Determine the (X, Y) coordinate at the center of the cell enclosing the given text.  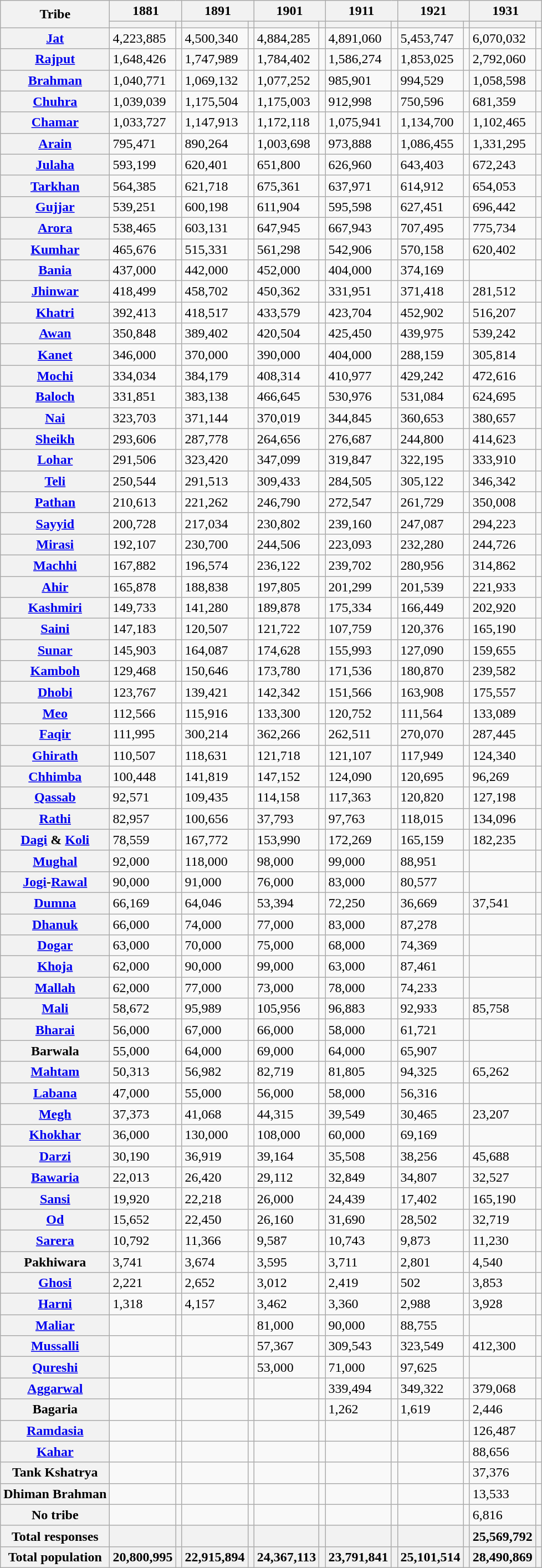
323,703 (143, 418)
750,596 (430, 101)
150,646 (215, 671)
3,595 (287, 1262)
22,218 (215, 1198)
530,976 (358, 397)
392,413 (143, 313)
38,256 (430, 1156)
Kashmiri (55, 608)
4,223,885 (143, 38)
100,656 (215, 819)
114,158 (287, 798)
34,807 (430, 1177)
651,800 (287, 165)
37,376 (502, 1473)
82,957 (143, 819)
425,450 (358, 334)
120,376 (430, 629)
Dumna (55, 903)
2,446 (502, 1409)
Rathi (55, 819)
6,816 (502, 1515)
85,758 (502, 1009)
1,853,025 (430, 59)
97,763 (358, 819)
197,805 (287, 587)
88,656 (502, 1452)
1,175,504 (215, 101)
210,613 (143, 502)
5,453,747 (430, 38)
389,402 (215, 334)
643,403 (430, 165)
Jhinwar (55, 292)
1,331,295 (502, 144)
458,702 (215, 292)
1901 (289, 11)
333,910 (502, 460)
247,087 (430, 523)
139,421 (215, 692)
2,221 (143, 1283)
69,000 (287, 1051)
Faqir (55, 734)
123,767 (143, 692)
Qureshi (55, 1367)
100,448 (143, 777)
19,920 (143, 1198)
Kumhar (55, 249)
Tarkhan (55, 186)
450,362 (287, 292)
41,068 (215, 1114)
379,068 (502, 1388)
92,571 (143, 798)
141,819 (215, 777)
47,000 (143, 1093)
346,000 (143, 355)
272,547 (358, 502)
120,752 (358, 713)
570,158 (430, 249)
Maliar (55, 1325)
Khoja (55, 967)
Pathan (55, 502)
96,269 (502, 777)
593,199 (143, 165)
516,207 (502, 313)
Total population (55, 1557)
98,000 (287, 861)
92,933 (430, 1009)
26,420 (215, 1177)
166,449 (430, 608)
466,645 (287, 397)
239,702 (358, 565)
58,672 (143, 1009)
1,784,402 (287, 59)
4,540 (502, 1262)
10,743 (358, 1240)
1,586,274 (358, 59)
383,138 (215, 397)
221,262 (215, 502)
Mochi (55, 376)
Barwala (55, 1051)
30,190 (143, 1156)
994,529 (430, 80)
542,906 (358, 249)
133,089 (502, 713)
230,802 (287, 523)
465,676 (143, 249)
2,801 (430, 1262)
437,000 (143, 270)
29,112 (287, 1177)
Brahman (55, 80)
239,582 (502, 671)
Bharai (55, 1030)
Arora (55, 228)
384,179 (215, 376)
39,164 (287, 1156)
890,264 (215, 144)
124,340 (502, 755)
147,152 (287, 777)
539,251 (143, 207)
53,000 (287, 1367)
239,160 (358, 523)
92,000 (143, 861)
127,198 (502, 798)
17,402 (430, 1198)
614,912 (430, 186)
1,069,132 (215, 80)
287,778 (215, 439)
2,652 (215, 1283)
423,704 (358, 313)
172,269 (358, 840)
71,000 (358, 1367)
221,933 (502, 587)
223,093 (358, 544)
408,314 (287, 376)
67,000 (215, 1030)
11,230 (502, 1240)
96,883 (358, 1009)
1,102,465 (502, 122)
Lohar (55, 460)
182,235 (502, 840)
380,657 (502, 418)
2,419 (358, 1283)
118,015 (430, 819)
1,747,989 (215, 59)
287,445 (502, 734)
595,598 (358, 207)
244,506 (287, 544)
1,172,118 (287, 122)
410,977 (358, 376)
Dhobi (55, 692)
Dogar (55, 946)
331,951 (358, 292)
76,000 (287, 882)
1,086,455 (430, 144)
Sheikh (55, 439)
Saini (55, 629)
3,462 (287, 1304)
531,084 (430, 397)
2,988 (430, 1304)
22,915,894 (215, 1557)
1,033,727 (143, 122)
346,342 (502, 481)
370,000 (215, 355)
23,791,841 (358, 1557)
Qassab (55, 798)
1891 (218, 11)
15,652 (143, 1219)
620,402 (502, 249)
2,792,060 (502, 59)
159,655 (502, 650)
1881 (146, 11)
230,700 (215, 544)
37,793 (287, 819)
371,144 (215, 418)
1,648,426 (143, 59)
1,077,252 (287, 80)
24,367,113 (287, 1557)
Bagaria (55, 1409)
60,000 (358, 1135)
32,849 (358, 1177)
94,325 (430, 1072)
189,878 (287, 608)
4,884,285 (287, 38)
120,507 (215, 629)
No tribe (55, 1515)
347,099 (287, 460)
Jat (55, 38)
Ghosi (55, 1283)
Darzi (55, 1156)
281,512 (502, 292)
1931 (505, 11)
134,096 (502, 819)
65,262 (502, 1072)
291,506 (143, 460)
1,262 (358, 1409)
349,322 (430, 1388)
127,090 (430, 650)
538,465 (143, 228)
3,741 (143, 1262)
173,780 (287, 671)
10,792 (143, 1240)
108,000 (287, 1135)
Ahir (55, 587)
201,539 (430, 587)
95,989 (215, 1009)
167,882 (143, 565)
3,853 (502, 1283)
284,505 (358, 481)
433,579 (287, 313)
672,243 (502, 165)
66,169 (143, 903)
374,169 (430, 270)
72,250 (358, 903)
1921 (433, 11)
339,494 (358, 1388)
Kahar (55, 1452)
120,820 (430, 798)
124,090 (358, 777)
Julaha (55, 165)
472,616 (502, 376)
Tribe (55, 14)
696,442 (502, 207)
418,499 (143, 292)
429,242 (430, 376)
412,300 (502, 1346)
171,536 (358, 671)
25,101,514 (430, 1557)
276,687 (358, 439)
70,000 (215, 946)
246,790 (287, 502)
1,134,700 (430, 122)
88,755 (430, 1325)
20,800,995 (143, 1557)
1,147,913 (215, 122)
24,439 (358, 1198)
130,000 (215, 1135)
121,722 (287, 629)
Od (55, 1219)
121,718 (287, 755)
Ghirath (55, 755)
74,000 (215, 924)
294,223 (502, 523)
142,342 (287, 692)
Nai (55, 418)
120,695 (430, 777)
25,569,792 (502, 1536)
188,838 (215, 587)
1,003,698 (287, 144)
Arain (55, 144)
174,628 (287, 650)
418,517 (215, 313)
56,316 (430, 1093)
3,360 (358, 1304)
360,653 (430, 418)
Sansi (55, 1198)
109,435 (215, 798)
23,207 (502, 1114)
Kamboh (55, 671)
167,772 (215, 840)
75,000 (287, 946)
153,990 (287, 840)
126,487 (502, 1431)
250,544 (143, 481)
775,734 (502, 228)
293,606 (143, 439)
707,495 (430, 228)
44,315 (287, 1114)
118,631 (215, 755)
50,313 (143, 1072)
192,107 (143, 544)
1,040,771 (143, 80)
164,087 (215, 650)
244,800 (430, 439)
121,107 (358, 755)
Total responses (55, 1536)
Sunar (55, 650)
795,471 (143, 144)
Mali (55, 1009)
118,000 (215, 861)
53,394 (287, 903)
Meo (55, 713)
371,418 (430, 292)
244,726 (502, 544)
112,566 (143, 713)
28,502 (430, 1219)
1,075,941 (358, 122)
32,719 (502, 1219)
115,916 (215, 713)
6,070,032 (502, 38)
165,159 (430, 840)
370,019 (287, 418)
322,195 (430, 460)
985,901 (358, 80)
Sarera (55, 1240)
22,013 (143, 1177)
973,888 (358, 144)
68,000 (358, 946)
654,053 (502, 186)
334,034 (143, 376)
675,361 (287, 186)
626,960 (358, 165)
81,000 (287, 1325)
Baloch (55, 397)
309,543 (358, 1346)
1,039,039 (143, 101)
1,058,598 (502, 80)
129,468 (143, 671)
Jogi-Rawal (55, 882)
452,000 (287, 270)
261,729 (430, 502)
236,122 (287, 565)
175,334 (358, 608)
Mallah (55, 988)
201,299 (358, 587)
3,012 (287, 1283)
611,904 (287, 207)
163,908 (430, 692)
61,721 (430, 1030)
Rajput (55, 59)
31,690 (358, 1219)
681,359 (502, 101)
3,928 (502, 1304)
11,366 (215, 1240)
1,318 (143, 1304)
Harni (55, 1304)
561,298 (287, 249)
621,718 (215, 186)
624,695 (502, 397)
Dhanuk (55, 924)
647,945 (287, 228)
350,008 (502, 502)
564,385 (143, 186)
Chhimba (55, 777)
600,198 (215, 207)
442,000 (215, 270)
217,034 (215, 523)
Awan (55, 334)
37,373 (143, 1114)
202,920 (502, 608)
Aggarwal (55, 1388)
37,541 (502, 903)
81,805 (358, 1072)
9,873 (430, 1240)
105,956 (287, 1009)
65,907 (430, 1051)
32,527 (502, 1177)
1911 (361, 11)
147,183 (143, 629)
Kanet (55, 355)
390,000 (287, 355)
39,549 (358, 1114)
Ramdasia (55, 1431)
87,278 (430, 924)
Labana (55, 1093)
13,533 (502, 1494)
603,131 (215, 228)
414,623 (502, 439)
344,845 (358, 418)
35,508 (358, 1156)
300,214 (215, 734)
Khatri (55, 313)
3,674 (215, 1262)
74,233 (430, 988)
28,490,869 (502, 1557)
141,280 (215, 608)
57,367 (287, 1346)
667,943 (358, 228)
87,461 (430, 967)
91,000 (215, 882)
502 (430, 1283)
1,175,003 (287, 101)
323,549 (430, 1346)
97,625 (430, 1367)
26,000 (287, 1198)
36,669 (430, 903)
Bawaria (55, 1177)
110,507 (143, 755)
Machhi (55, 565)
Sayyid (55, 523)
56,982 (215, 1072)
350,848 (143, 334)
Megh (55, 1114)
Bania (55, 270)
309,433 (287, 481)
145,903 (143, 650)
82,719 (287, 1072)
319,847 (358, 460)
452,902 (430, 313)
36,000 (143, 1135)
151,566 (358, 692)
200,728 (143, 523)
323,420 (215, 460)
280,956 (430, 565)
Mirasi (55, 544)
232,280 (430, 544)
Tank Kshatrya (55, 1473)
117,949 (430, 755)
149,733 (143, 608)
3,711 (358, 1262)
165,878 (143, 587)
314,862 (502, 565)
36,919 (215, 1156)
45,688 (502, 1156)
111,564 (430, 713)
30,465 (430, 1114)
Pakhiwara (55, 1262)
69,169 (430, 1135)
Mughal (55, 861)
196,574 (215, 565)
26,160 (287, 1219)
133,300 (287, 713)
88,951 (430, 861)
78,000 (358, 988)
262,511 (358, 734)
73,000 (287, 988)
22,450 (215, 1219)
Mussalli (55, 1346)
539,242 (502, 334)
Teli (55, 481)
420,504 (287, 334)
1,619 (430, 1409)
64,046 (215, 903)
4,500,340 (215, 38)
80,577 (430, 882)
637,971 (358, 186)
Mahtam (55, 1072)
627,451 (430, 207)
362,266 (287, 734)
Gujjar (55, 207)
Dagi & Koli (55, 840)
78,559 (143, 840)
331,851 (143, 397)
9,587 (287, 1240)
180,870 (430, 671)
107,759 (358, 629)
4,891,060 (358, 38)
305,122 (430, 481)
912,998 (358, 101)
117,363 (358, 798)
4,157 (215, 1304)
620,401 (215, 165)
515,331 (215, 249)
Dhiman Brahman (55, 1494)
439,975 (430, 334)
155,993 (358, 650)
270,070 (430, 734)
305,814 (502, 355)
291,513 (215, 481)
Chamar (55, 122)
Khokhar (55, 1135)
288,159 (430, 355)
111,995 (143, 734)
Chuhra (55, 101)
175,557 (502, 692)
74,369 (430, 946)
264,656 (287, 439)
